Extract the (X, Y) coordinate from the center of the cell holding the provided text.  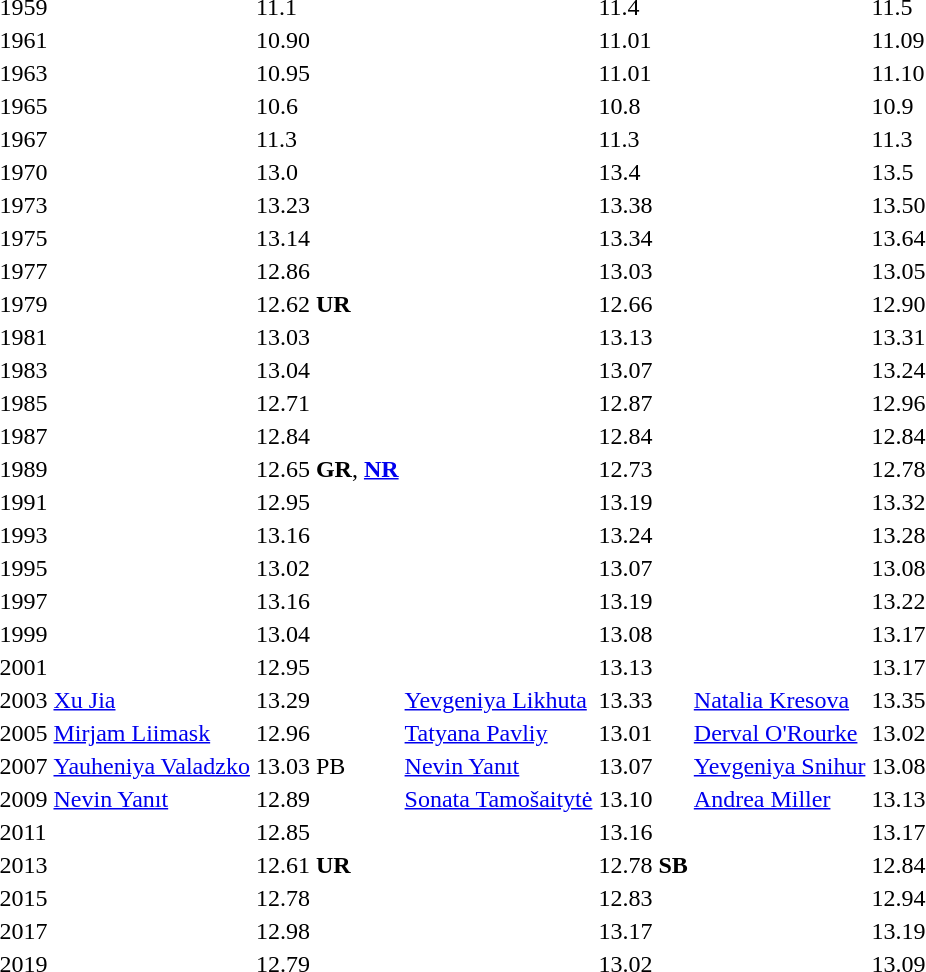
13.02 (327, 568)
13.24 (643, 535)
13.34 (643, 238)
12.98 (327, 931)
Yevgeniya Likhuta (498, 700)
13.38 (643, 205)
12.71 (327, 403)
Yevgeniya Snihur (780, 766)
Derval O'Rourke (780, 733)
12.61 UR (327, 865)
13.14 (327, 238)
Yauheniya Valadzko (152, 766)
12.66 (643, 304)
13.17 (643, 931)
12.89 (327, 799)
13.33 (643, 700)
10.6 (327, 106)
13.29 (327, 700)
13.0 (327, 172)
12.87 (643, 403)
13.01 (643, 733)
10.90 (327, 40)
12.73 (643, 469)
Tatyana Pavliy (498, 733)
10.95 (327, 73)
13.03 PB (327, 766)
12.78 (327, 898)
Andrea Miller (780, 799)
12.83 (643, 898)
13.10 (643, 799)
Xu Jia (152, 700)
13.23 (327, 205)
12.65 GR, NR (327, 469)
Sonata Tamošaitytė (498, 799)
13.08 (643, 634)
10.8 (643, 106)
13.4 (643, 172)
12.96 (327, 733)
12.85 (327, 832)
12.86 (327, 271)
Natalia Kresova (780, 700)
12.62 UR (327, 304)
Mirjam Liimask (152, 733)
12.78 SB (643, 865)
